Extract the (X, Y) coordinate from the center of the cell holding the provided text.  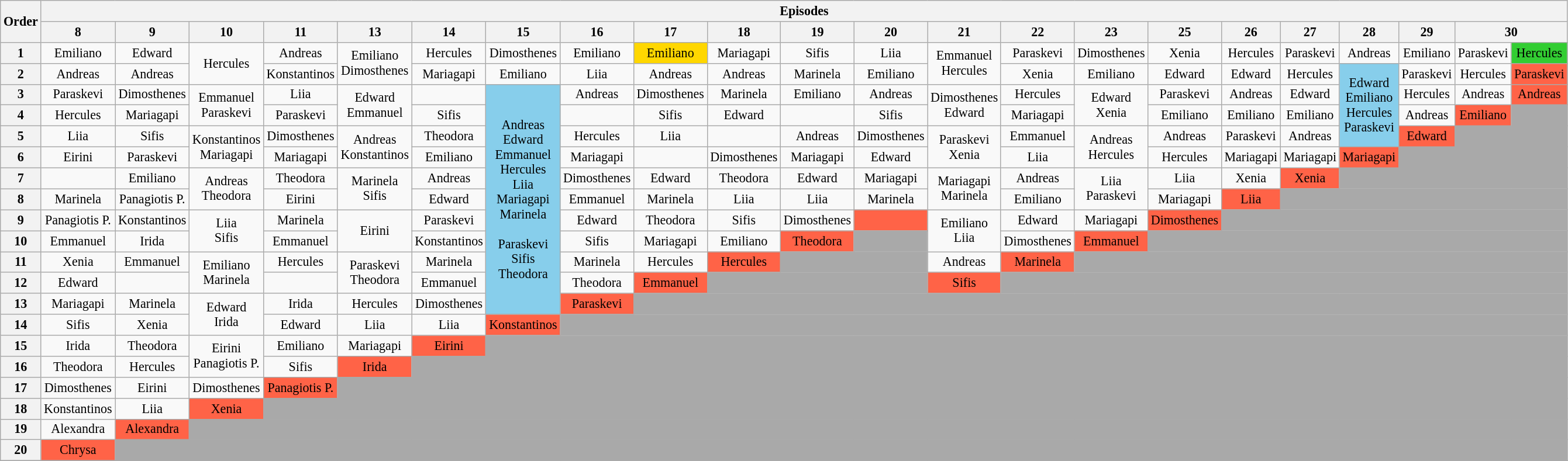
EmmanuelHercules (964, 63)
EdwardIrida (227, 314)
22 (1038, 32)
6 (21, 157)
AndreasTheodora (227, 189)
12 (21, 283)
27 (1310, 32)
25 (1185, 32)
Episodes (804, 11)
28 (1369, 32)
23 (1111, 32)
EiriniPanagiotis P. (227, 356)
5 (21, 136)
EdwardEmmanuel (374, 105)
26 (1250, 32)
LiiaParaskevi (1111, 189)
AndreasKonstantinos (374, 147)
1 (21, 53)
MariagapiMarinela (964, 189)
30 (1511, 32)
EmilianoDimosthenes (374, 63)
LiiaSifis (227, 231)
EmilianoLiia (964, 231)
2 (21, 74)
KonstantinosMariagapi (227, 147)
EdwardXenia (1111, 105)
AndreasHercules (1111, 147)
EmilianoMarinela (227, 272)
MarinelaSifis (374, 189)
29 (1426, 32)
Chrysa (78, 450)
AndreasEdwardEmmanuelHerculesLiiaMariagapiMarinelaParaskeviSifisTheodora (523, 199)
Order (21, 21)
ParaskeviTheodora (374, 272)
21 (964, 32)
EdwardEmilianoHerculesParaskevi (1369, 105)
EmmanuelParaskevi (227, 105)
ParaskeviXenia (964, 147)
3 (21, 95)
4 (21, 116)
7 (21, 178)
DimosthenesEdward (964, 105)
